Output the [X, Y] coordinate of the center of the cell containing the given text.  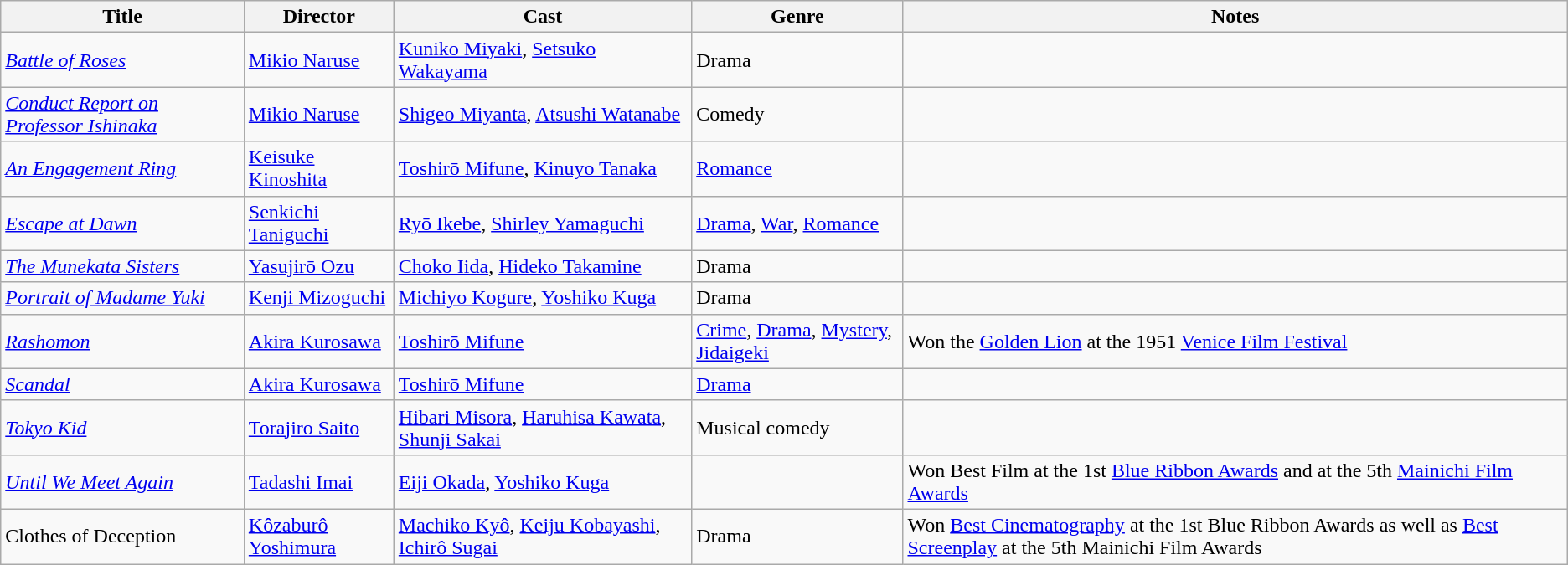
Won Best Cinematography at the 1st Blue Ribbon Awards as well as Best Screenplay at the 5th Mainichi Film Awards [1235, 536]
Keisuke Kinoshita [318, 169]
Choko Iida, Hideko Takamine [543, 266]
Kenji Mizoguchi [318, 298]
Michiyo Kogure, Yoshiko Kuga [543, 298]
Toshirō Mifune, Kinuyo Tanaka [543, 169]
Title [122, 17]
Portrait of Madame Yuki [122, 298]
Clothes of Deception [122, 536]
Tokyo Kid [122, 427]
Genre [797, 17]
Director [318, 17]
Kuniko Miyaki, Setsuko Wakayama [543, 60]
Comedy [797, 114]
Scandal [122, 384]
Eiji Okada, Yoshiko Kuga [543, 482]
Tadashi Imai [318, 482]
Machiko Kyô, Keiju Kobayashi, Ichirô Sugai [543, 536]
Drama, War, Romance [797, 223]
Crime, Drama, Mystery, Jidaigeki [797, 342]
Notes [1235, 17]
Conduct Report on Professor Ishinaka [122, 114]
Torajiro Saito [318, 427]
Kôzaburô Yoshimura [318, 536]
The Munekata Sisters [122, 266]
Ryō Ikebe, Shirley Yamaguchi [543, 223]
Musical comedy [797, 427]
Cast [543, 17]
Senkichi Taniguchi [318, 223]
Battle of Roses [122, 60]
Won the Golden Lion at the 1951 Venice Film Festival [1235, 342]
Escape at Dawn [122, 223]
Hibari Misora, Haruhisa Kawata, Shunji Sakai [543, 427]
Until We Meet Again [122, 482]
Yasujirō Ozu [318, 266]
Rashomon [122, 342]
An Engagement Ring [122, 169]
Shigeo Miyanta, Atsushi Watanabe [543, 114]
Romance [797, 169]
Won Best Film at the 1st Blue Ribbon Awards and at the 5th Mainichi Film Awards [1235, 482]
